Capture the cell that displays the provided text and extract its (x, y) central coordinate. 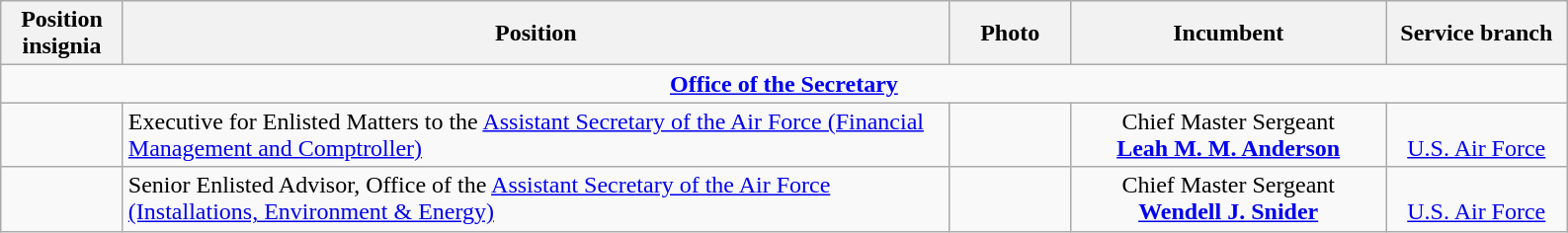
Incumbent (1229, 34)
Position insignia (62, 34)
Executive for Enlisted Matters to the Assistant Secretary of the Air Force (Financial Management and Comptroller) (536, 134)
Chief Master SergeantWendell J. Snider (1229, 199)
Office of the Secretary (784, 84)
Position (536, 34)
Service branch (1476, 34)
Senior Enlisted Advisor, Office of the Assistant Secretary of the Air Force (Installations, Environment & Energy) (536, 199)
Photo (1010, 34)
Chief Master SergeantLeah M. M. Anderson (1229, 134)
